Return [X, Y] of the center of cell containing provided text 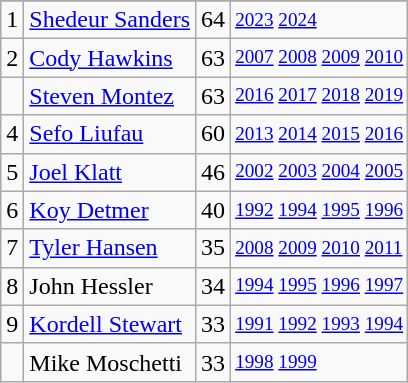
7 [12, 248]
60 [214, 134]
46 [214, 172]
6 [12, 210]
35 [214, 248]
2 [12, 58]
2013 2014 2015 2016 [320, 134]
2023 2024 [320, 20]
John Hessler [110, 286]
2007 2008 2009 2010 [320, 58]
2016 2017 2018 2019 [320, 96]
1 [12, 20]
2002 2003 2004 2005 [320, 172]
Sefo Liufau [110, 134]
Steven Montez [110, 96]
64 [214, 20]
4 [12, 134]
Kordell Stewart [110, 324]
Shedeur Sanders [110, 20]
34 [214, 286]
Mike Moschetti [110, 362]
9 [12, 324]
1998 1999 [320, 362]
2008 2009 2010 2011 [320, 248]
5 [12, 172]
1991 1992 1993 1994 [320, 324]
1992 1994 1995 1996 [320, 210]
Cody Hawkins [110, 58]
Tyler Hansen [110, 248]
40 [214, 210]
Joel Klatt [110, 172]
Koy Detmer [110, 210]
8 [12, 286]
1994 1995 1996 1997 [320, 286]
